Provide the [x, y] coordinate of the cell's center where the given text is located.  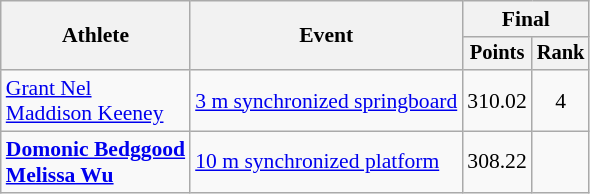
310.02 [496, 100]
Grant NelMaddison Keeney [96, 100]
Rank [561, 54]
Final [526, 19]
308.22 [496, 162]
10 m synchronized platform [326, 162]
3 m synchronized springboard [326, 100]
Domonic BedggoodMelissa Wu [96, 162]
4 [561, 100]
Points [496, 54]
Athlete [96, 36]
Event [326, 36]
